Capture the cell that displays the provided text and extract its [X, Y] central coordinate. 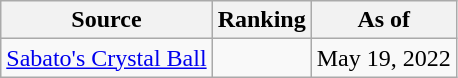
Source [106, 20]
Sabato's Crystal Ball [106, 58]
As of [384, 20]
May 19, 2022 [384, 58]
Ranking [262, 20]
